Search for the cell housing the specified text and yield its (x, y) center coordinate. 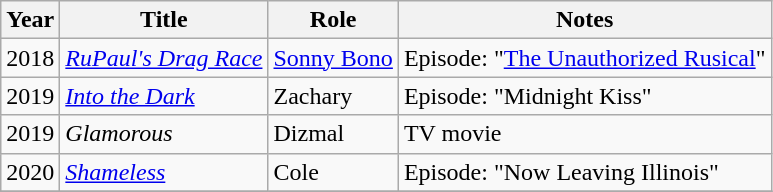
Year (30, 20)
Episode: "Now Leaving Illinois" (584, 172)
Dizmal (333, 134)
Sonny Bono (333, 58)
RuPaul's Drag Race (164, 58)
Episode: "Midnight Kiss" (584, 96)
Cole (333, 172)
Notes (584, 20)
Zachary (333, 96)
Into the Dark (164, 96)
Title (164, 20)
Shameless (164, 172)
Episode: "The Unauthorized Rusical" (584, 58)
Role (333, 20)
TV movie (584, 134)
Glamorous (164, 134)
2018 (30, 58)
2020 (30, 172)
